Detect which cell encompasses the target text, then output its [X, Y] center coordinate. 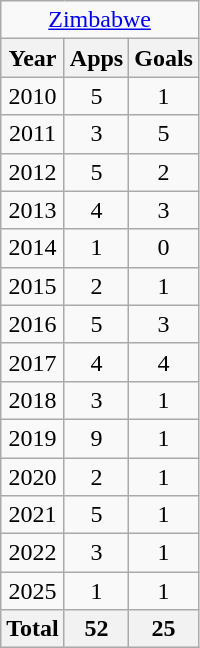
2013 [33, 210]
9 [96, 438]
Zimbabwe [100, 20]
2021 [33, 515]
2018 [33, 400]
Goals [164, 58]
2025 [33, 591]
2011 [33, 134]
25 [164, 629]
2016 [33, 324]
2022 [33, 553]
2017 [33, 362]
2019 [33, 438]
0 [164, 248]
2012 [33, 172]
2010 [33, 96]
Apps [96, 58]
2014 [33, 248]
Total [33, 629]
2015 [33, 286]
52 [96, 629]
2020 [33, 477]
Year [33, 58]
